Search for the cell housing the specified text and yield its (X, Y) center coordinate. 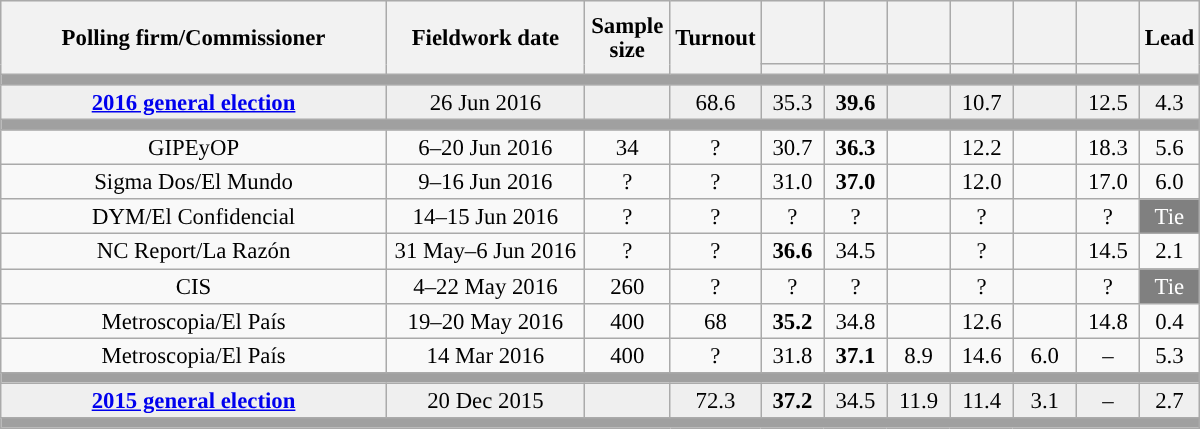
34.8 (856, 320)
14 Mar 2016 (485, 356)
19–20 May 2016 (485, 320)
72.3 (716, 400)
12.5 (1108, 102)
39.6 (856, 102)
35.3 (792, 102)
12.6 (982, 320)
Turnout (716, 38)
5.6 (1169, 148)
DYM/El Confidencial (194, 218)
17.0 (1108, 182)
37.2 (792, 400)
Polling firm/Commissioner (194, 38)
36.3 (856, 148)
37.0 (856, 182)
9–16 Jun 2016 (485, 182)
31.0 (792, 182)
31 May–6 Jun 2016 (485, 252)
3.1 (1044, 400)
68 (716, 320)
26 Jun 2016 (485, 102)
2.1 (1169, 252)
14.6 (982, 356)
6–20 Jun 2016 (485, 148)
2015 general election (194, 400)
18.3 (1108, 148)
10.7 (982, 102)
35.2 (792, 320)
14–15 Jun 2016 (485, 218)
12.2 (982, 148)
14.5 (1108, 252)
CIS (194, 286)
Sample size (627, 38)
37.1 (856, 356)
NC Report/La Razón (194, 252)
12.0 (982, 182)
2016 general election (194, 102)
Lead (1169, 38)
2.7 (1169, 400)
4–22 May 2016 (485, 286)
14.8 (1108, 320)
5.3 (1169, 356)
36.6 (792, 252)
8.9 (918, 356)
Sigma Dos/El Mundo (194, 182)
11.4 (982, 400)
GIPEyOP (194, 148)
68.6 (716, 102)
34 (627, 148)
4.3 (1169, 102)
11.9 (918, 400)
0.4 (1169, 320)
31.8 (792, 356)
20 Dec 2015 (485, 400)
260 (627, 286)
Fieldwork date (485, 38)
30.7 (792, 148)
